Return the (x, y) coordinate for the center point of the cell that contains the specified text.  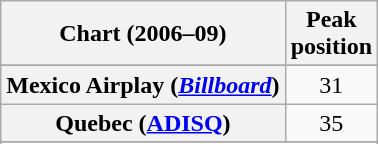
35 (331, 123)
Quebec (ADISQ) (143, 123)
Chart (2006–09) (143, 34)
Peak position (331, 34)
Mexico Airplay (Billboard) (143, 85)
31 (331, 85)
